Output the (x, y) coordinate of the center of the cell containing the given text.  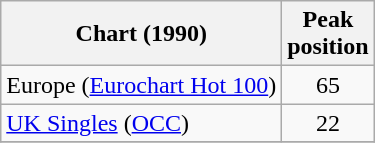
UK Singles (OCC) (142, 123)
Peakposition (328, 34)
Chart (1990) (142, 34)
65 (328, 85)
22 (328, 123)
Europe (Eurochart Hot 100) (142, 85)
